Locate the cell with the specified text and output its [x, y] center coordinate. 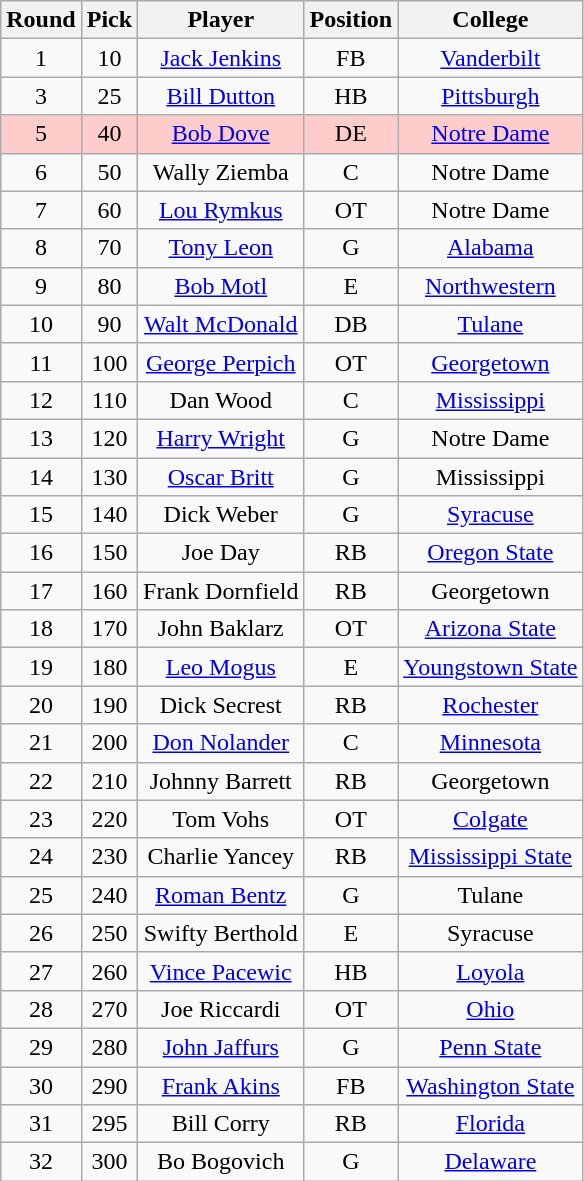
1 [41, 58]
13 [41, 438]
College [490, 20]
120 [109, 438]
Alabama [490, 248]
28 [41, 1009]
60 [109, 210]
Northwestern [490, 286]
16 [41, 553]
Minnesota [490, 743]
Leo Mogus [221, 667]
Rochester [490, 705]
Oregon State [490, 553]
Oscar Britt [221, 477]
300 [109, 1162]
19 [41, 667]
Colgate [490, 819]
50 [109, 172]
Bill Dutton [221, 96]
7 [41, 210]
John Jaffurs [221, 1047]
Swifty Berthold [221, 933]
240 [109, 895]
Bob Dove [221, 134]
270 [109, 1009]
31 [41, 1124]
110 [109, 400]
24 [41, 857]
Pittsburgh [490, 96]
18 [41, 629]
Frank Akins [221, 1085]
DE [351, 134]
90 [109, 324]
9 [41, 286]
Joe Day [221, 553]
Johnny Barrett [221, 781]
Mississippi State [490, 857]
Tony Leon [221, 248]
Jack Jenkins [221, 58]
Loyola [490, 971]
Joe Riccardi [221, 1009]
260 [109, 971]
150 [109, 553]
Position [351, 20]
Player [221, 20]
Delaware [490, 1162]
20 [41, 705]
Vanderbilt [490, 58]
70 [109, 248]
200 [109, 743]
17 [41, 591]
22 [41, 781]
290 [109, 1085]
Dan Wood [221, 400]
Don Nolander [221, 743]
23 [41, 819]
15 [41, 515]
80 [109, 286]
Dick Weber [221, 515]
280 [109, 1047]
Arizona State [490, 629]
George Perpich [221, 362]
Bob Motl [221, 286]
8 [41, 248]
30 [41, 1085]
Bill Corry [221, 1124]
Penn State [490, 1047]
Ohio [490, 1009]
32 [41, 1162]
Florida [490, 1124]
Pick [109, 20]
27 [41, 971]
160 [109, 591]
Roman Bentz [221, 895]
Vince Pacewic [221, 971]
21 [41, 743]
190 [109, 705]
250 [109, 933]
Charlie Yancey [221, 857]
Tom Vohs [221, 819]
6 [41, 172]
5 [41, 134]
Wally Ziemba [221, 172]
12 [41, 400]
3 [41, 96]
Bo Bogovich [221, 1162]
Frank Dornfield [221, 591]
295 [109, 1124]
220 [109, 819]
26 [41, 933]
230 [109, 857]
140 [109, 515]
210 [109, 781]
Harry Wright [221, 438]
14 [41, 477]
170 [109, 629]
100 [109, 362]
130 [109, 477]
180 [109, 667]
11 [41, 362]
John Baklarz [221, 629]
Lou Rymkus [221, 210]
DB [351, 324]
29 [41, 1047]
40 [109, 134]
Washington State [490, 1085]
Youngstown State [490, 667]
Round [41, 20]
Walt McDonald [221, 324]
Dick Secrest [221, 705]
